Search for the cell housing the specified text and yield its (x, y) center coordinate. 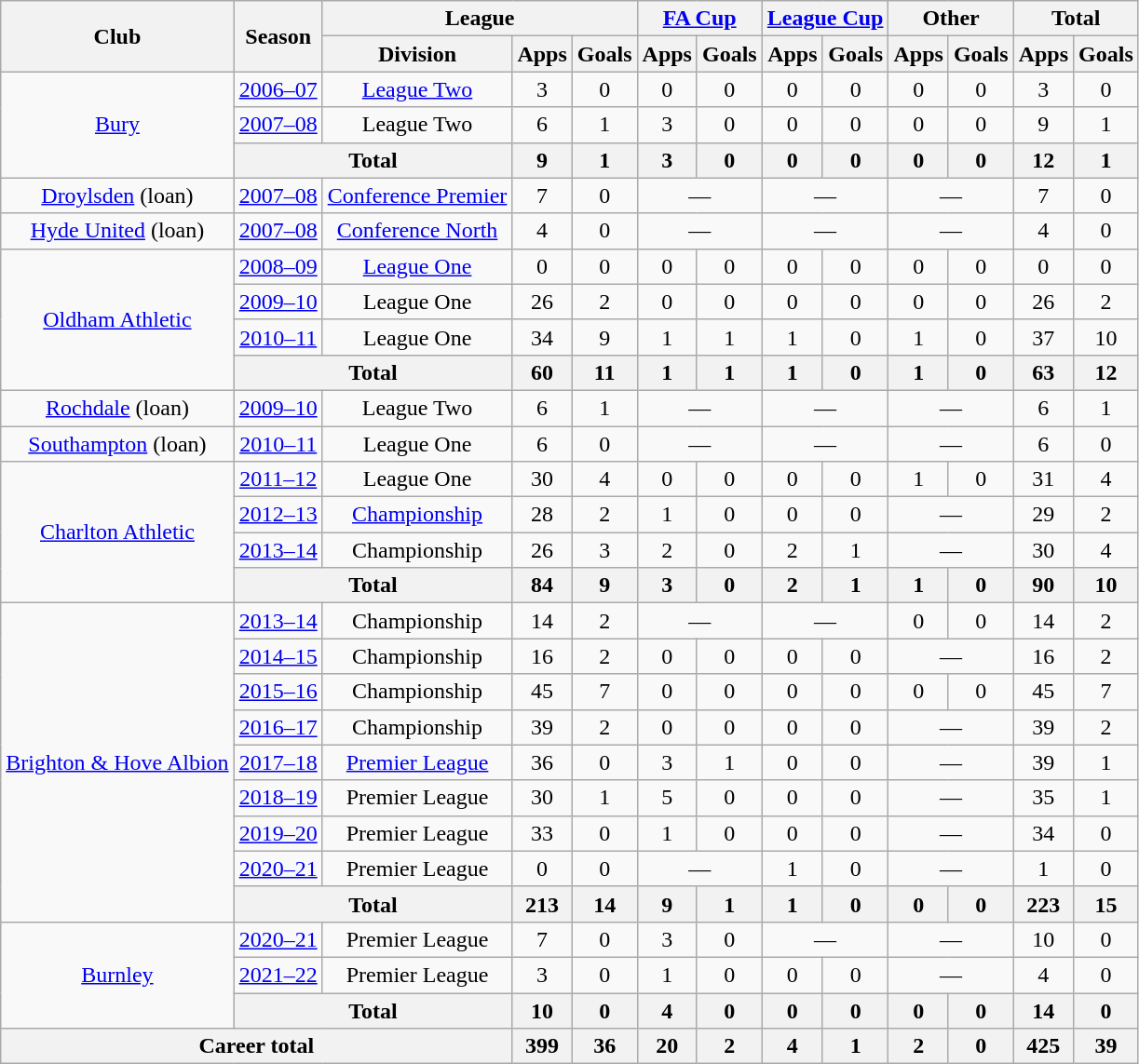
2012–13 (278, 515)
84 (542, 586)
60 (542, 372)
FA Cup (699, 19)
League (480, 19)
Conference Premier (417, 195)
2011–12 (278, 479)
213 (542, 904)
Division (417, 54)
Season (278, 36)
2015–16 (278, 692)
Brighton & Hove Albion (117, 763)
Hyde United (loan) (117, 231)
223 (1043, 904)
35 (1043, 798)
37 (1043, 337)
425 (1043, 1046)
Burnley (117, 975)
15 (1106, 904)
Droylsden (loan) (117, 195)
2021–22 (278, 975)
Southampton (loan) (117, 444)
Conference North (417, 231)
League Cup (825, 19)
2017–18 (278, 762)
20 (667, 1046)
Rochdale (loan) (117, 408)
63 (1043, 372)
28 (542, 515)
Charlton Athletic (117, 532)
Bury (117, 125)
2016–17 (278, 727)
399 (542, 1046)
Career total (257, 1046)
90 (1043, 586)
Club (117, 36)
11 (604, 372)
31 (1043, 479)
29 (1043, 515)
Other (951, 19)
2006–07 (278, 89)
5 (667, 798)
2008–09 (278, 266)
2018–19 (278, 798)
2014–15 (278, 656)
2019–20 (278, 833)
Oldham Athletic (117, 319)
33 (542, 833)
